Detect which cell encompasses the target text, then output its [X, Y] center coordinate. 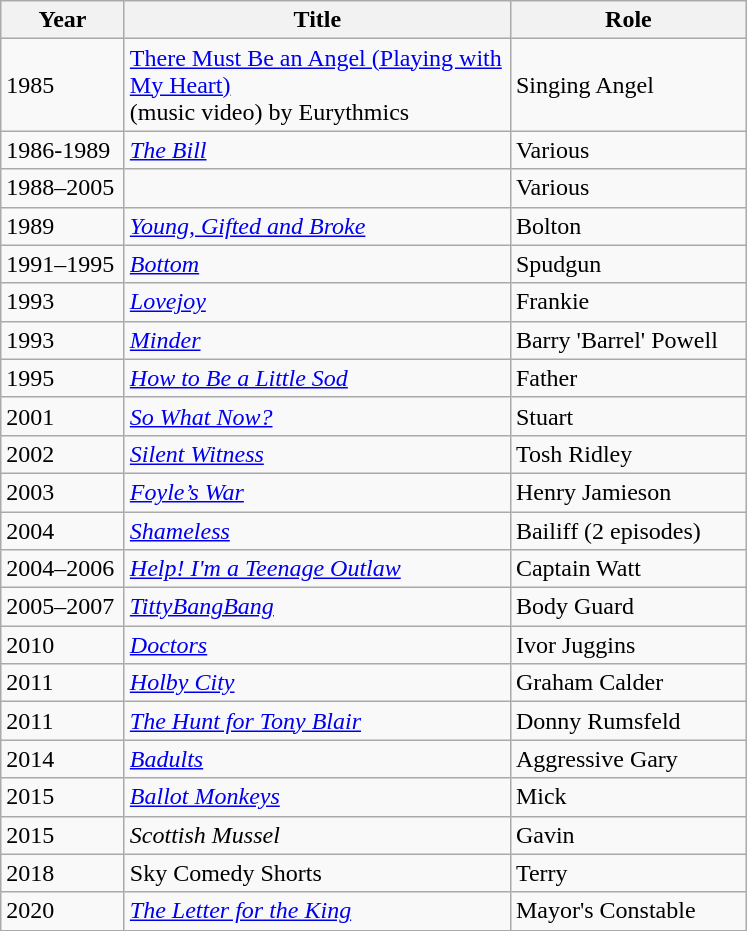
Aggressive Gary [628, 759]
Ivor Juggins [628, 645]
2020 [63, 911]
There Must Be an Angel (Playing with My Heart)(music video) by Eurythmics [317, 85]
Role [628, 20]
2002 [63, 454]
Body Guard [628, 607]
Scottish Mussel [317, 835]
Graham Calder [628, 683]
Barry 'Barrel' Powell [628, 340]
Holby City [317, 683]
Mick [628, 797]
Year [63, 20]
Tosh Ridley [628, 454]
Lovejoy [317, 302]
Father [628, 378]
Foyle’s War [317, 492]
2003 [63, 492]
2004 [63, 531]
Bottom [317, 264]
Captain Watt [628, 569]
The Bill [317, 150]
2005–2007 [63, 607]
1989 [63, 226]
The Letter for the King [317, 911]
1985 [63, 85]
Title [317, 20]
Ballot Monkeys [317, 797]
Singing Angel [628, 85]
The Hunt for Tony Blair [317, 721]
1995 [63, 378]
Shameless [317, 531]
1986-1989 [63, 150]
Help! I'm a Teenage Outlaw [317, 569]
1988–2005 [63, 188]
Minder [317, 340]
Stuart [628, 416]
Silent Witness [317, 454]
So What Now? [317, 416]
2014 [63, 759]
Gavin [628, 835]
1991–1995 [63, 264]
TittyBangBang [317, 607]
How to Be a Little Sod [317, 378]
Frankie [628, 302]
Badults [317, 759]
Terry [628, 873]
2010 [63, 645]
2004–2006 [63, 569]
Donny Rumsfeld [628, 721]
Sky Comedy Shorts [317, 873]
Bailiff (2 episodes) [628, 531]
Doctors [317, 645]
Young, Gifted and Broke [317, 226]
Bolton [628, 226]
Mayor's Constable [628, 911]
Spudgun [628, 264]
2001 [63, 416]
2018 [63, 873]
Henry Jamieson [628, 492]
